Detect which cell encompasses the target text, then output its (x, y) center coordinate. 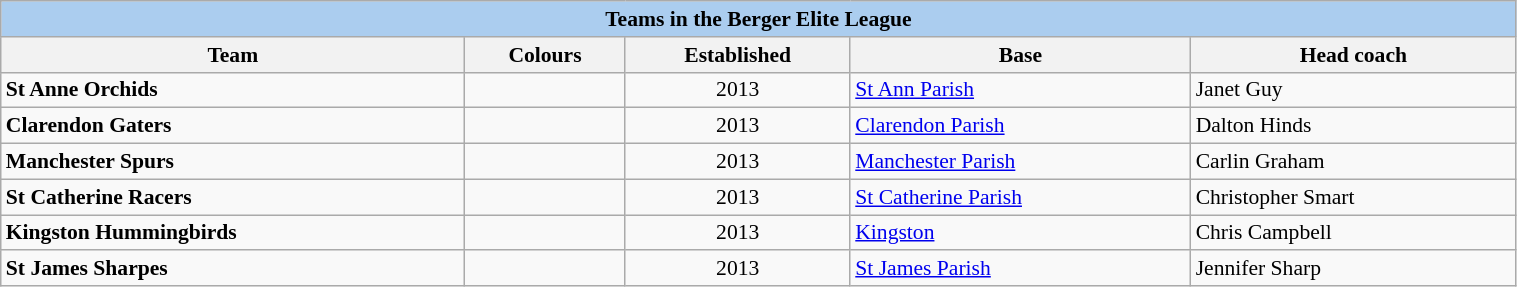
Clarendon Parish (1020, 126)
St Catherine Racers (233, 197)
Team (233, 55)
Kingston (1020, 233)
Clarendon Gaters (233, 126)
Chris Campbell (1354, 233)
Christopher Smart (1354, 197)
Established (738, 55)
Head coach (1354, 55)
Dalton Hinds (1354, 126)
St James Sharpes (233, 269)
Colours (545, 55)
St Ann Parish (1020, 90)
St Catherine Parish (1020, 197)
Jennifer Sharp (1354, 269)
St James Parish (1020, 269)
Teams in the Berger Elite League (758, 19)
Janet Guy (1354, 90)
St Anne Orchids (233, 90)
Manchester Spurs (233, 162)
Base (1020, 55)
Carlin Graham (1354, 162)
Manchester Parish (1020, 162)
Kingston Hummingbirds (233, 233)
